Capture the cell that displays the provided text and extract its (X, Y) central coordinate. 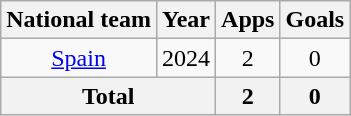
Goals (315, 20)
2024 (186, 58)
Total (108, 96)
Spain (79, 58)
Year (186, 20)
Apps (248, 20)
National team (79, 20)
